Output the [X, Y] coordinate of the center of the cell containing the given text.  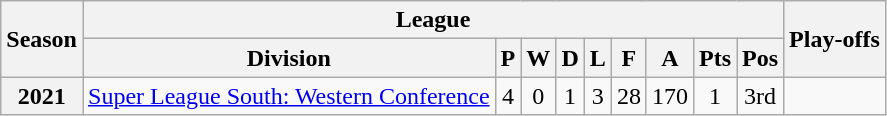
D [570, 58]
Season [42, 39]
170 [670, 96]
A [670, 58]
Pos [760, 58]
Super League South: Western Conference [288, 96]
28 [628, 96]
League [432, 20]
4 [508, 96]
P [508, 58]
Division [288, 58]
3 [598, 96]
0 [538, 96]
F [628, 58]
Pts [714, 58]
L [598, 58]
3rd [760, 96]
Play-offs [835, 39]
W [538, 58]
2021 [42, 96]
